Locate the cell with the specified text and output its (X, Y) center coordinate. 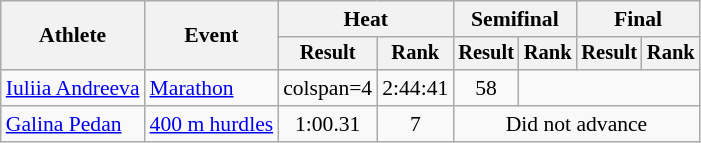
Did not advance (576, 124)
colspan=4 (328, 88)
Athlete (73, 36)
2:44:41 (415, 88)
Semifinal (514, 19)
Event (212, 36)
Final (638, 19)
1:00.31 (328, 124)
Galina Pedan (73, 124)
58 (486, 88)
Marathon (212, 88)
Iuliia Andreeva (73, 88)
400 m hurdles (212, 124)
7 (415, 124)
Heat (366, 19)
